Locate the cell with the specified text and output its (x, y) center coordinate. 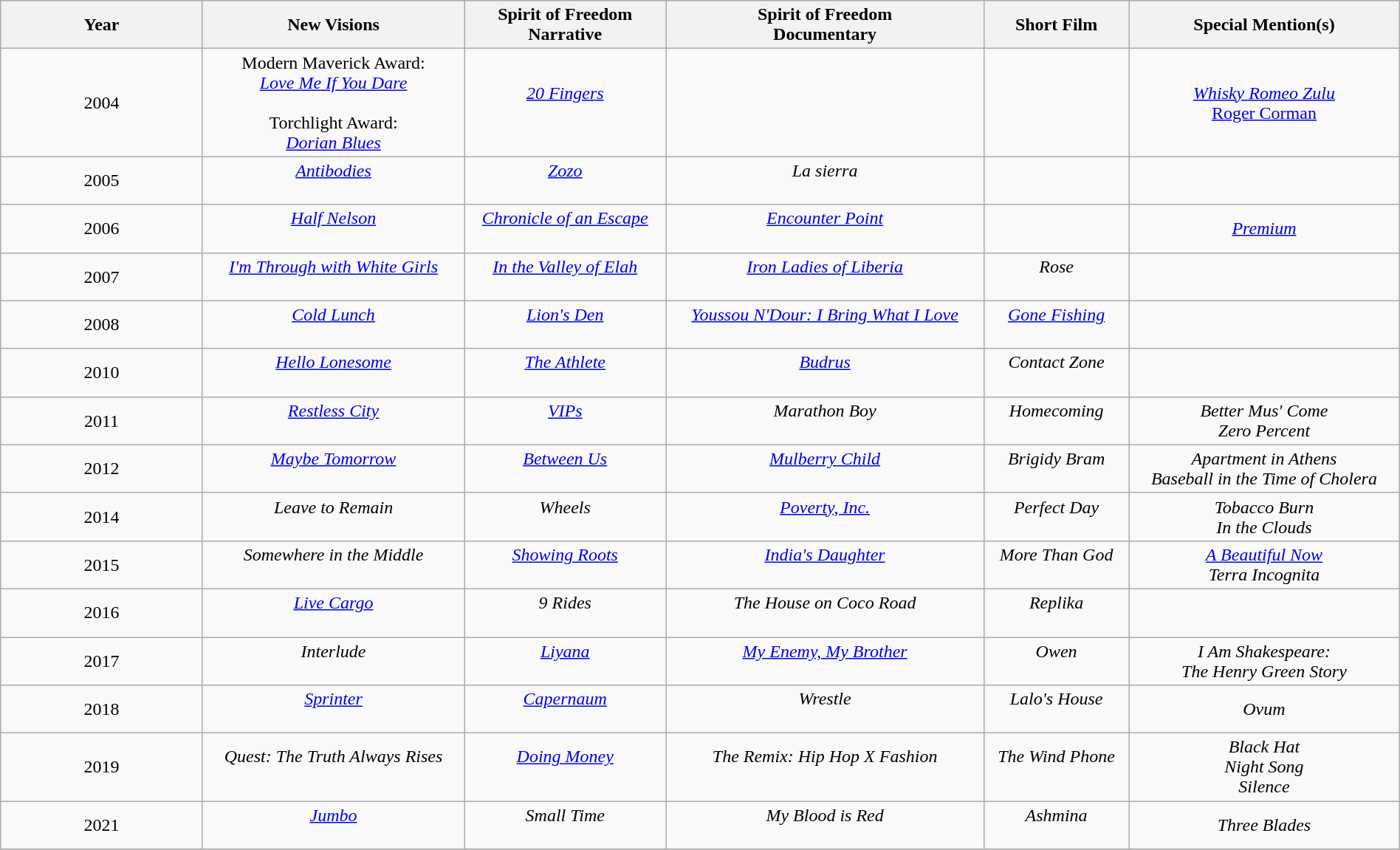
Small Time (566, 826)
Doing Money (566, 767)
Spirit of FreedomDocumentary (826, 25)
Maybe Tomorrow (333, 468)
Leave to Remain (333, 517)
Between Us (566, 468)
Lion's Den (566, 325)
The Athlete (566, 372)
More Than God (1056, 564)
The House on Coco Road (826, 613)
2014 (102, 517)
Spirit of FreedomNarrative (566, 25)
Wrestle (826, 709)
Mulberry Child (826, 468)
2011 (102, 421)
Better Mus' Come Zero Percent (1264, 421)
2018 (102, 709)
Brigidy Bram (1056, 468)
A Beautiful Now Terra Incognita (1264, 564)
Budrus (826, 372)
In the Valley of Elah (566, 276)
Rose (1056, 276)
Showing Roots (566, 564)
Capernaum (566, 709)
Somewhere in the Middle (333, 564)
Iron Ladies of Liberia (826, 276)
2005 (102, 180)
2016 (102, 613)
Jumbo (333, 826)
2019 (102, 767)
Tobacco Burn In the Clouds (1264, 517)
Special Mention(s) (1264, 25)
Youssou N'Dour: I Bring What I Love (826, 325)
Interlude (333, 660)
Replika (1056, 613)
Three Blades (1264, 826)
Encounter Point (826, 229)
Restless City (333, 421)
Quest: The Truth Always Rises (333, 767)
India's Daughter (826, 564)
Contact Zone (1056, 372)
2004 (102, 103)
2015 (102, 564)
Sprinter (333, 709)
New Visions (333, 25)
2006 (102, 229)
Liyana (566, 660)
Whisky Romeo Zulu Roger Corman (1264, 103)
Short Film (1056, 25)
2007 (102, 276)
Hello Lonesome (333, 372)
Ashmina (1056, 826)
Zozo (566, 180)
20 Fingers (566, 103)
Year (102, 25)
Chronicle of an Escape (566, 229)
Modern Maverick Award:Love Me If You Dare Torchlight Award:Dorian Blues (333, 103)
VIPs (566, 421)
Half Nelson (333, 229)
Homecoming (1056, 421)
9 Rides (566, 613)
The Remix: Hip Hop X Fashion (826, 767)
I'm Through with White Girls (333, 276)
Perfect Day (1056, 517)
Wheels (566, 517)
Ovum (1264, 709)
I Am Shakespeare:The Henry Green Story (1264, 660)
My Blood is Red (826, 826)
2021 (102, 826)
2010 (102, 372)
La sierra (826, 180)
2012 (102, 468)
Live Cargo (333, 613)
Apartment in Athens Baseball in the Time of Cholera (1264, 468)
Owen (1056, 660)
The Wind Phone (1056, 767)
Gone Fishing (1056, 325)
Lalo's House (1056, 709)
Premium (1264, 229)
My Enemy, My Brother (826, 660)
Marathon Boy (826, 421)
Black Hat Night Song Silence (1264, 767)
Poverty, Inc. (826, 517)
2017 (102, 660)
Antibodies (333, 180)
2008 (102, 325)
Cold Lunch (333, 325)
